From the cell containing the given text, extract its center point as [X, Y] coordinate. 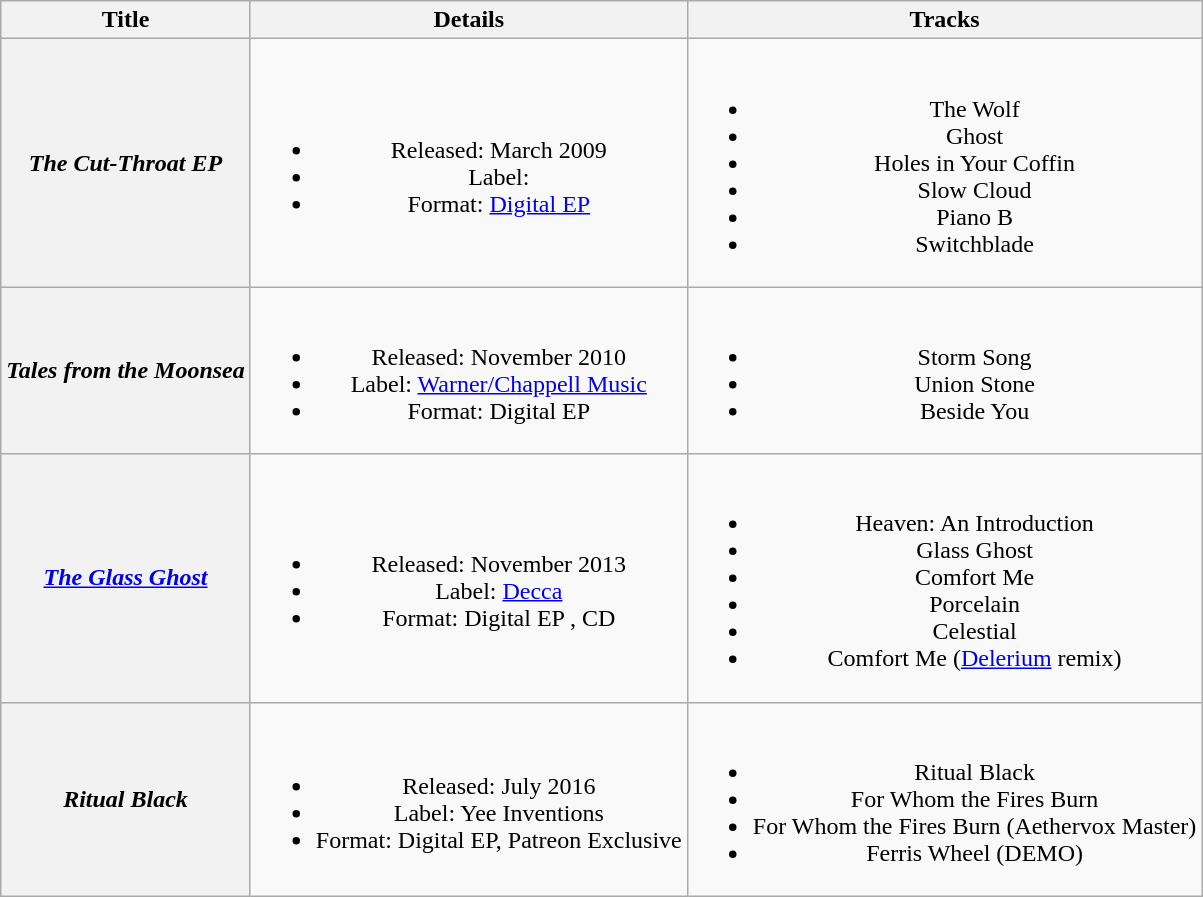
The Cut-Throat EP [126, 163]
Title [126, 20]
Ritual BlackFor Whom the Fires BurnFor Whom the Fires Burn (Aethervox Master)Ferris Wheel (DEMO) [944, 799]
Tracks [944, 20]
Released: July 2016Label: Yee InventionsFormat: Digital EP, Patreon Exclusive [468, 799]
The Glass Ghost [126, 578]
Released: November 2013Label: DeccaFormat: Digital EP , CD [468, 578]
Released: March 2009Label:Format: Digital EP [468, 163]
Tales from the Moonsea [126, 370]
Storm SongUnion StoneBeside You [944, 370]
Released: November 2010Label: Warner/Chappell MusicFormat: Digital EP [468, 370]
The WolfGhostHoles in Your CoffinSlow CloudPiano BSwitchblade [944, 163]
Ritual Black [126, 799]
Details [468, 20]
Heaven: An IntroductionGlass GhostComfort MePorcelainCelestialComfort Me (Delerium remix) [944, 578]
